Output the [X, Y] coordinate of the center of the cell containing the given text.  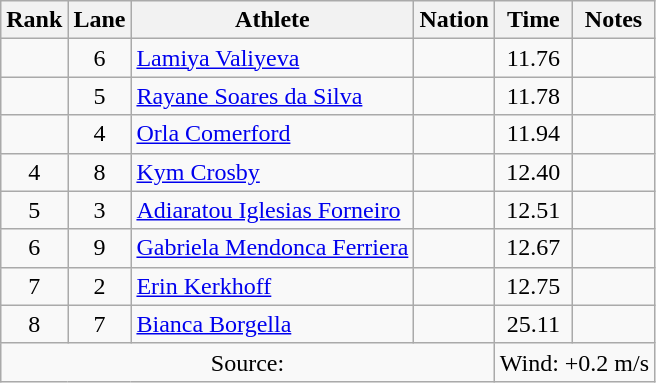
Kym Crosby [272, 172]
Orla Comerford [272, 134]
9 [100, 248]
12.75 [533, 286]
Nation [454, 20]
11.94 [533, 134]
Rayane Soares da Silva [272, 96]
3 [100, 210]
12.67 [533, 248]
Source: [248, 362]
Rank [34, 20]
12.40 [533, 172]
25.11 [533, 324]
Bianca Borgella [272, 324]
Gabriela Mendonca Ferriera [272, 248]
2 [100, 286]
Wind: +0.2 m/s [574, 362]
12.51 [533, 210]
Athlete [272, 20]
Lamiya Valiyeva [272, 58]
Lane [100, 20]
11.76 [533, 58]
Time [533, 20]
Erin Kerkhoff [272, 286]
Adiaratou Iglesias Forneiro [272, 210]
Notes [613, 20]
11.78 [533, 96]
